Scan for the cell matching the given text and deliver its [X, Y] coordinate at center. 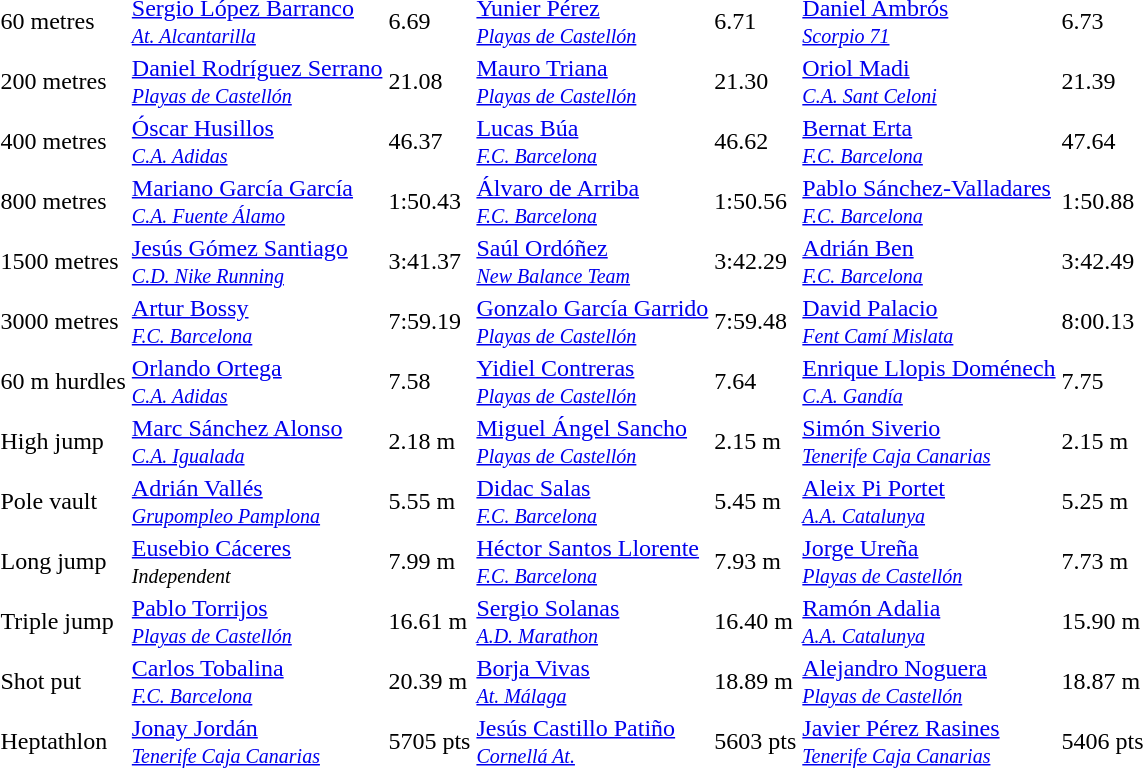
Lucas BúaF.C. Barcelona [592, 142]
5.45 m [756, 502]
Orlando OrtegaC.A. Adidas [257, 382]
5.55 m [430, 502]
Alejandro NogueraPlayas de Castellón [929, 682]
18.89 m [756, 682]
Daniel Rodríguez SerranoPlayas de Castellón [257, 82]
Jesús Gómez SantiagoC.D. Nike Running [257, 262]
7.99 m [430, 562]
Adrián BenF.C. Barcelona [929, 262]
Adrián VallésGrupompleo Pamplona [257, 502]
Borja VivasAt. Málaga [592, 682]
46.62 [756, 142]
Didac SalasF.C. Barcelona [592, 502]
Gonzalo García GarridoPlayas de Castellón [592, 322]
David PalacioFent Camí Mislata [929, 322]
3:42.29 [756, 262]
7.93 m [756, 562]
1:50.43 [430, 202]
21.30 [756, 82]
Pablo Sánchez-ValladaresF.C. Barcelona [929, 202]
Enrique Llopis DoménechC.A. Gandía [929, 382]
Álvaro de ArribaF.C. Barcelona [592, 202]
Óscar HusillosC.A. Adidas [257, 142]
Oriol MadiC.A. Sant Celoni [929, 82]
Artur BossyF.C. Barcelona [257, 322]
7.58 [430, 382]
7:59.19 [430, 322]
46.37 [430, 142]
Eusebio CáceresIndependent [257, 562]
Miguel Ángel SanchoPlayas de Castellón [592, 442]
1:50.56 [756, 202]
16.40 m [756, 622]
7.64 [756, 382]
Marc Sánchez AlonsoC.A. Igualada [257, 442]
7:59.48 [756, 322]
16.61 m [430, 622]
2.15 m [756, 442]
Yidiel ContrerasPlayas de Castellón [592, 382]
Bernat ErtaF.C. Barcelona [929, 142]
Sergio SolanasA.D. Marathon [592, 622]
2.18 m [430, 442]
Aleix Pi PortetA.A. Catalunya [929, 502]
20.39 m [430, 682]
Mauro TrianaPlayas de Castellón [592, 82]
Simón SiverioTenerife Caja Canarias [929, 442]
Pablo TorrijosPlayas de Castellón [257, 622]
21.08 [430, 82]
Carlos TobalinaF.C. Barcelona [257, 682]
Ramón AdaliaA.A. Catalunya [929, 622]
Mariano García GarcíaC.A. Fuente Álamo [257, 202]
Jorge UreñaPlayas de Castellón [929, 562]
Saúl OrdóñezNew Balance Team [592, 262]
3:41.37 [430, 262]
Héctor Santos LlorenteF.C. Barcelona [592, 562]
